Return the [x, y] coordinate for the center point of the cell that contains the specified text.  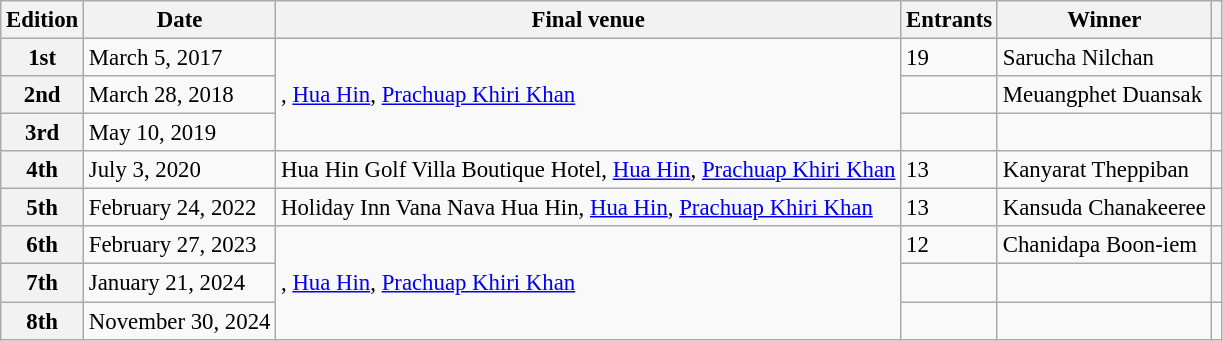
February 24, 2022 [180, 208]
February 27, 2023 [180, 245]
Edition [42, 20]
Meuangphet Duansak [1104, 95]
4th [42, 170]
8th [42, 321]
July 3, 2020 [180, 170]
November 30, 2024 [180, 321]
March 28, 2018 [180, 95]
March 5, 2017 [180, 58]
12 [950, 245]
January 21, 2024 [180, 283]
Sarucha Nilchan [1104, 58]
6th [42, 245]
Date [180, 20]
19 [950, 58]
Holiday Inn Vana Nava Hua Hin, Hua Hin, Prachuap Khiri Khan [588, 208]
Entrants [950, 20]
Hua Hin Golf Villa Boutique Hotel, Hua Hin, Prachuap Khiri Khan [588, 170]
Kansuda Chanakeeree [1104, 208]
May 10, 2019 [180, 133]
1st [42, 58]
2nd [42, 95]
Kanyarat Theppiban [1104, 170]
Winner [1104, 20]
Chanidapa Boon-iem [1104, 245]
Final venue [588, 20]
3rd [42, 133]
5th [42, 208]
7th [42, 283]
